Determine the (X, Y) coordinate at the center of the cell enclosing the given text.  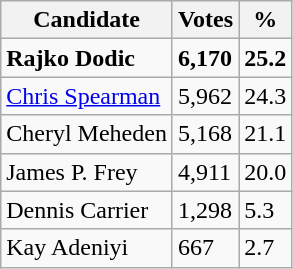
25.2 (266, 58)
21.1 (266, 134)
Dennis Carrier (87, 210)
667 (205, 248)
James P. Frey (87, 172)
20.0 (266, 172)
5.3 (266, 210)
6,170 (205, 58)
5,168 (205, 134)
1,298 (205, 210)
4,911 (205, 172)
Chris Spearman (87, 96)
Cheryl Meheden (87, 134)
5,962 (205, 96)
% (266, 20)
Votes (205, 20)
Kay Adeniyi (87, 248)
24.3 (266, 96)
2.7 (266, 248)
Candidate (87, 20)
Rajko Dodic (87, 58)
